For the text-containing cell, return its midpoint in (x, y) coordinate format. 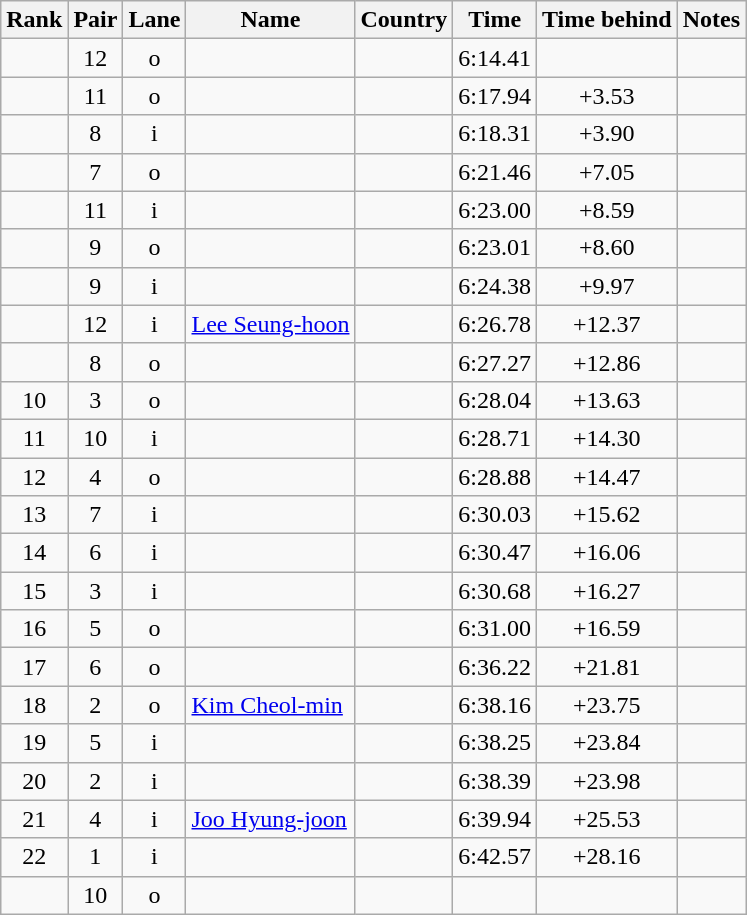
6:38.16 (495, 705)
Notes (711, 20)
+12.86 (606, 362)
Time behind (606, 20)
6:18.31 (495, 134)
+8.59 (606, 210)
6:28.88 (495, 477)
6:17.94 (495, 96)
15 (34, 591)
6:30.68 (495, 591)
22 (34, 857)
19 (34, 743)
14 (34, 553)
+23.84 (606, 743)
+14.30 (606, 438)
+12.37 (606, 324)
6:31.00 (495, 629)
6:42.57 (495, 857)
6:36.22 (495, 667)
+8.60 (606, 248)
+13.63 (606, 400)
6:21.46 (495, 172)
6:39.94 (495, 819)
21 (34, 819)
+21.81 (606, 667)
+16.59 (606, 629)
Name (270, 20)
+3.90 (606, 134)
6:14.41 (495, 58)
Pair (96, 20)
Lee Seung-hoon (270, 324)
Rank (34, 20)
6:30.47 (495, 553)
+7.05 (606, 172)
+16.06 (606, 553)
+3.53 (606, 96)
6:38.25 (495, 743)
Joo Hyung-joon (270, 819)
+14.47 (606, 477)
16 (34, 629)
+25.53 (606, 819)
6:30.03 (495, 515)
20 (34, 781)
6:28.04 (495, 400)
1 (96, 857)
+9.97 (606, 286)
+15.62 (606, 515)
6:23.01 (495, 248)
18 (34, 705)
+16.27 (606, 591)
6:38.39 (495, 781)
17 (34, 667)
Kim Cheol-min (270, 705)
6:24.38 (495, 286)
Time (495, 20)
Lane (154, 20)
6:28.71 (495, 438)
6:26.78 (495, 324)
+23.98 (606, 781)
13 (34, 515)
+28.16 (606, 857)
6:23.00 (495, 210)
+23.75 (606, 705)
Country (404, 20)
6:27.27 (495, 362)
